Locate the cell with the specified text and output its [X, Y] center coordinate. 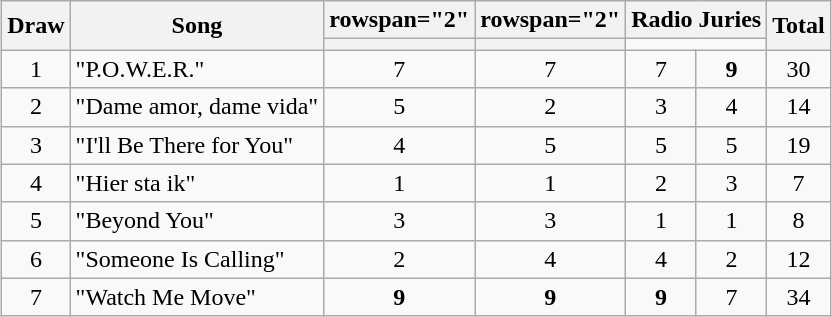
"P.O.W.E.R." [197, 69]
Total [799, 26]
19 [799, 145]
12 [799, 259]
6 [36, 259]
"I'll Be There for You" [197, 145]
Draw [36, 26]
"Watch Me Move" [197, 297]
Radio Juries [696, 20]
"Hier sta ik" [197, 183]
30 [799, 69]
34 [799, 297]
"Beyond You" [197, 221]
14 [799, 107]
8 [799, 221]
"Someone Is Calling" [197, 259]
Song [197, 26]
"Dame amor, dame vida" [197, 107]
